Identify which cell holds the provided text, then report its [X, Y] central coordinate. 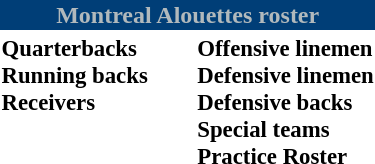
Montreal Alouettes roster [188, 15]
